Identify which cell holds the provided text, then report its (x, y) central coordinate. 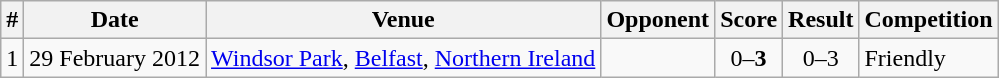
Result (821, 20)
1 (12, 58)
Windsor Park, Belfast, Northern Ireland (404, 58)
Opponent (658, 20)
Date (115, 20)
Competition (928, 20)
Venue (404, 20)
# (12, 20)
29 February 2012 (115, 58)
Score (749, 20)
Friendly (928, 58)
